For the text-containing cell, return its midpoint in [x, y] coordinate format. 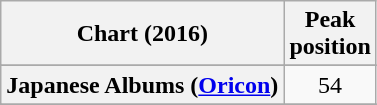
Japanese Albums (Oricon) [142, 85]
Chart (2016) [142, 34]
54 [330, 85]
Peakposition [330, 34]
